Determine the [X, Y] coordinate at the center of the cell enclosing the given text.  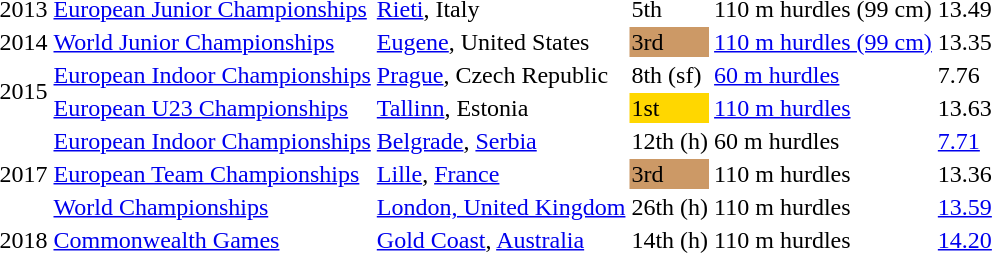
European Team Championships [212, 174]
1st [670, 108]
8th (sf) [670, 75]
London, United Kingdom [501, 207]
Belgrade, Serbia [501, 141]
Prague, Czech Republic [501, 75]
European U23 Championships [212, 108]
26th (h) [670, 207]
12th (h) [670, 141]
Tallinn, Estonia [501, 108]
110 m hurdles (99 cm) [824, 42]
World Junior Championships [212, 42]
Lille, France [501, 174]
Eugene, United States [501, 42]
World Championships [212, 207]
